Find where the given text appears and provide that cell's center as (x, y) coordinate. 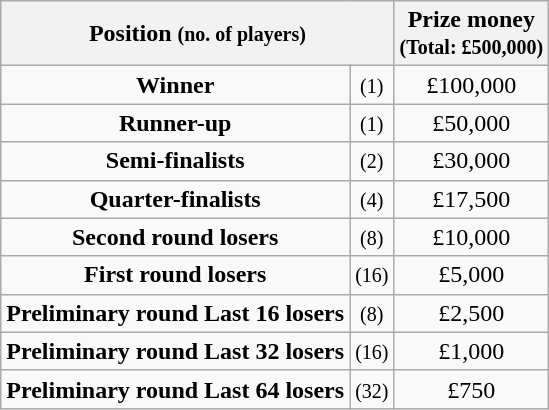
Runner-up (176, 123)
£50,000 (472, 123)
£17,500 (472, 199)
£750 (472, 389)
£10,000 (472, 237)
Position (no. of players) (198, 34)
(2) (372, 161)
Semi-finalists (176, 161)
First round losers (176, 275)
(4) (372, 199)
£5,000 (472, 275)
Quarter-finalists (176, 199)
Preliminary round Last 64 losers (176, 389)
£30,000 (472, 161)
£2,500 (472, 313)
£100,000 (472, 85)
(32) (372, 389)
Second round losers (176, 237)
Preliminary round Last 32 losers (176, 351)
Prize money(Total: £500,000) (472, 34)
Winner (176, 85)
£1,000 (472, 351)
Preliminary round Last 16 losers (176, 313)
